Extract the (x, y) coordinate from the center of the cell holding the provided text.  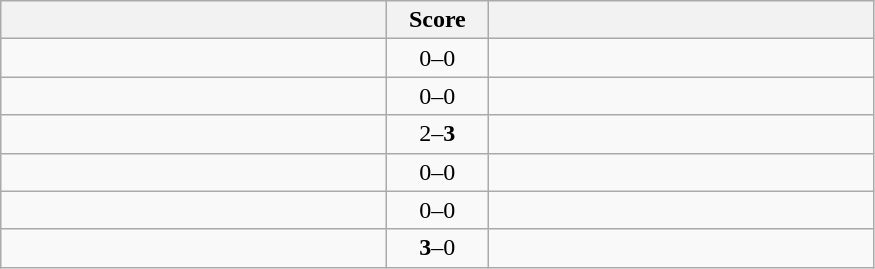
3–0 (438, 248)
2–3 (438, 134)
Score (438, 20)
